Determine the (x, y) coordinate at the center of the cell enclosing the given text.  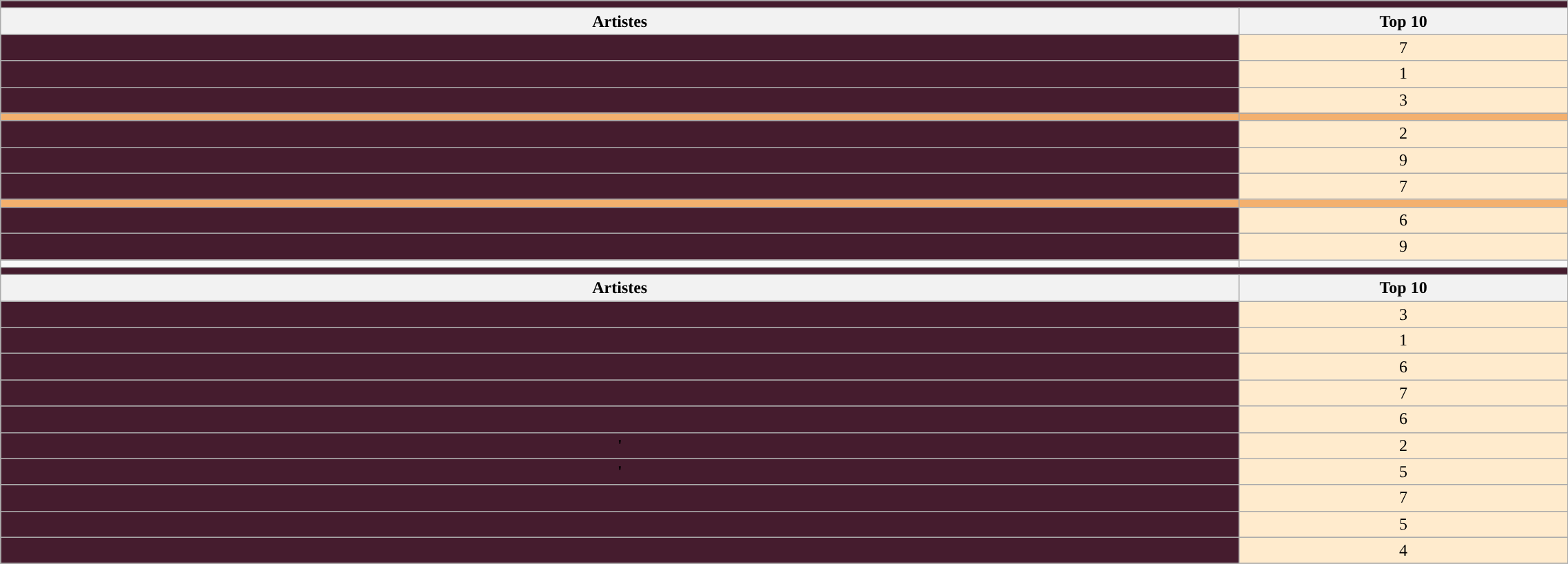
4 (1403, 550)
